Search for the cell housing the specified text and yield its (x, y) center coordinate. 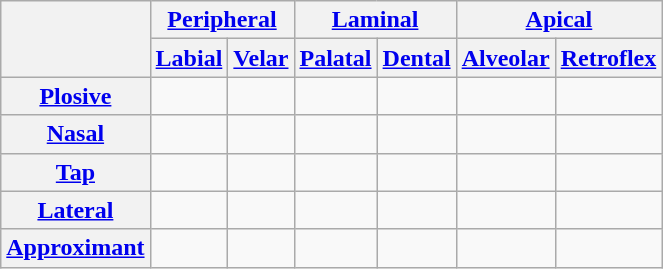
Plosive (76, 96)
Palatal (336, 58)
Apical (559, 20)
Laminal (375, 20)
Nasal (76, 134)
Approximant (76, 248)
Alveolar (506, 58)
Peripheral (222, 20)
Tap (76, 172)
Dental (416, 58)
Labial (189, 58)
Lateral (76, 210)
Velar (261, 58)
Retroflex (608, 58)
